Determine the (X, Y) coordinate at the center of the cell enclosing the given text.  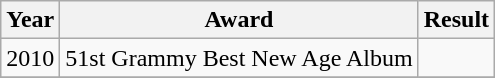
Result (456, 20)
2010 (30, 58)
51st Grammy Best New Age Album (239, 58)
Year (30, 20)
Award (239, 20)
